Identify which cell holds the provided text, then report its [X, Y] central coordinate. 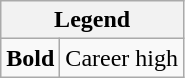
Legend [92, 20]
Bold [30, 58]
Career high [122, 58]
